Detect which cell encompasses the target text, then output its (x, y) center coordinate. 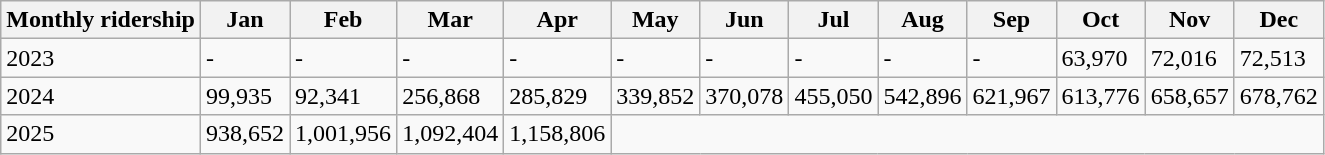
63,970 (1100, 58)
285,829 (558, 96)
Feb (344, 20)
Apr (558, 20)
Monthly ridership (101, 20)
938,652 (246, 134)
Jul (834, 20)
613,776 (1100, 96)
72,016 (1190, 58)
92,341 (344, 96)
542,896 (922, 96)
1,158,806 (558, 134)
455,050 (834, 96)
Jan (246, 20)
339,852 (656, 96)
256,868 (450, 96)
Aug (922, 20)
72,513 (1278, 58)
Jun (744, 20)
99,935 (246, 96)
678,762 (1278, 96)
370,078 (744, 96)
Mar (450, 20)
1,001,956 (344, 134)
658,657 (1190, 96)
Oct (1100, 20)
May (656, 20)
621,967 (1012, 96)
2024 (101, 96)
Sep (1012, 20)
2025 (101, 134)
1,092,404 (450, 134)
Nov (1190, 20)
2023 (101, 58)
Dec (1278, 20)
